Find where the given text appears and provide that cell's center as [X, Y] coordinate. 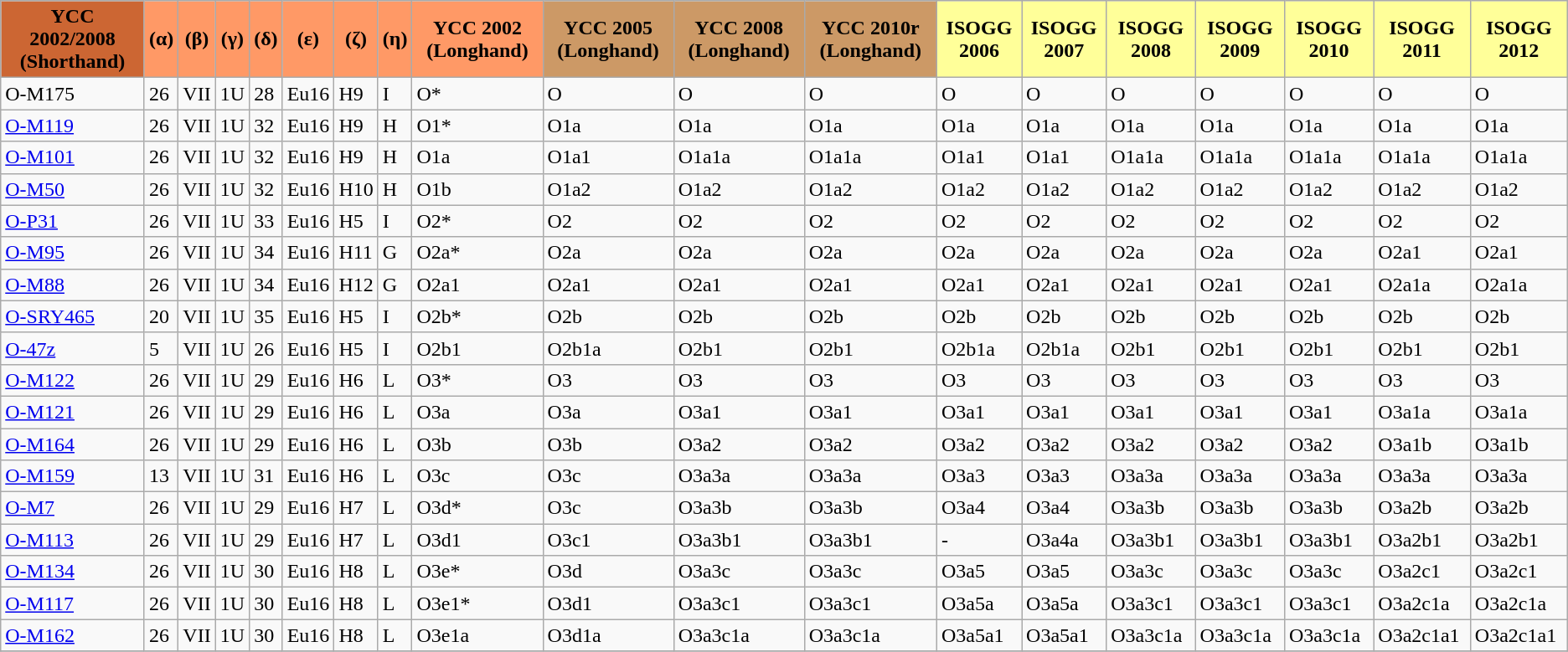
(α) [161, 39]
O-M7 [73, 508]
O3d1a [608, 635]
YCC 2010r (Longhand) [870, 39]
YCC 2008 (Longhand) [739, 39]
O3e* [477, 572]
O-M164 [73, 444]
(ε) [308, 39]
(β) [197, 39]
O3e1a [477, 635]
O2a* [477, 253]
O-M101 [73, 157]
H11 [356, 253]
(γ) [232, 39]
33 [266, 221]
ISOGG 2008 [1151, 39]
28 [266, 94]
ISOGG 2007 [1064, 39]
O3d [608, 572]
O3c1 [608, 540]
ISOGG 2010 [1328, 39]
31 [266, 476]
O3e1* [477, 603]
5 [161, 348]
YCC 2002 (Longhand) [477, 39]
20 [161, 316]
YCC 2002/2008 (Shorthand) [73, 39]
O-M134 [73, 572]
O3a4a [1064, 540]
O1b [477, 189]
O-SRY465 [73, 316]
(δ) [266, 39]
O1* [477, 126]
O-M175 [73, 94]
O-M50 [73, 189]
ISOGG 2006 [978, 39]
ISOGG 2012 [1519, 39]
O-M88 [73, 285]
(η) [395, 39]
O2b* [477, 316]
ISOGG 2011 [1422, 39]
O-47z [73, 348]
O-M159 [73, 476]
O-M122 [73, 380]
YCC 2005 (Longhand) [608, 39]
ISOGG 2009 [1240, 39]
O2* [477, 221]
O3d* [477, 508]
35 [266, 316]
O-M117 [73, 603]
13 [161, 476]
O-M113 [73, 540]
H12 [356, 285]
O* [477, 94]
- [978, 540]
O-M95 [73, 253]
O3* [477, 380]
O-M162 [73, 635]
O-M121 [73, 412]
(ζ) [356, 39]
O-M119 [73, 126]
O-P31 [73, 221]
H10 [356, 189]
